Return the (X, Y) coordinate for the center point of the cell that contains the specified text.  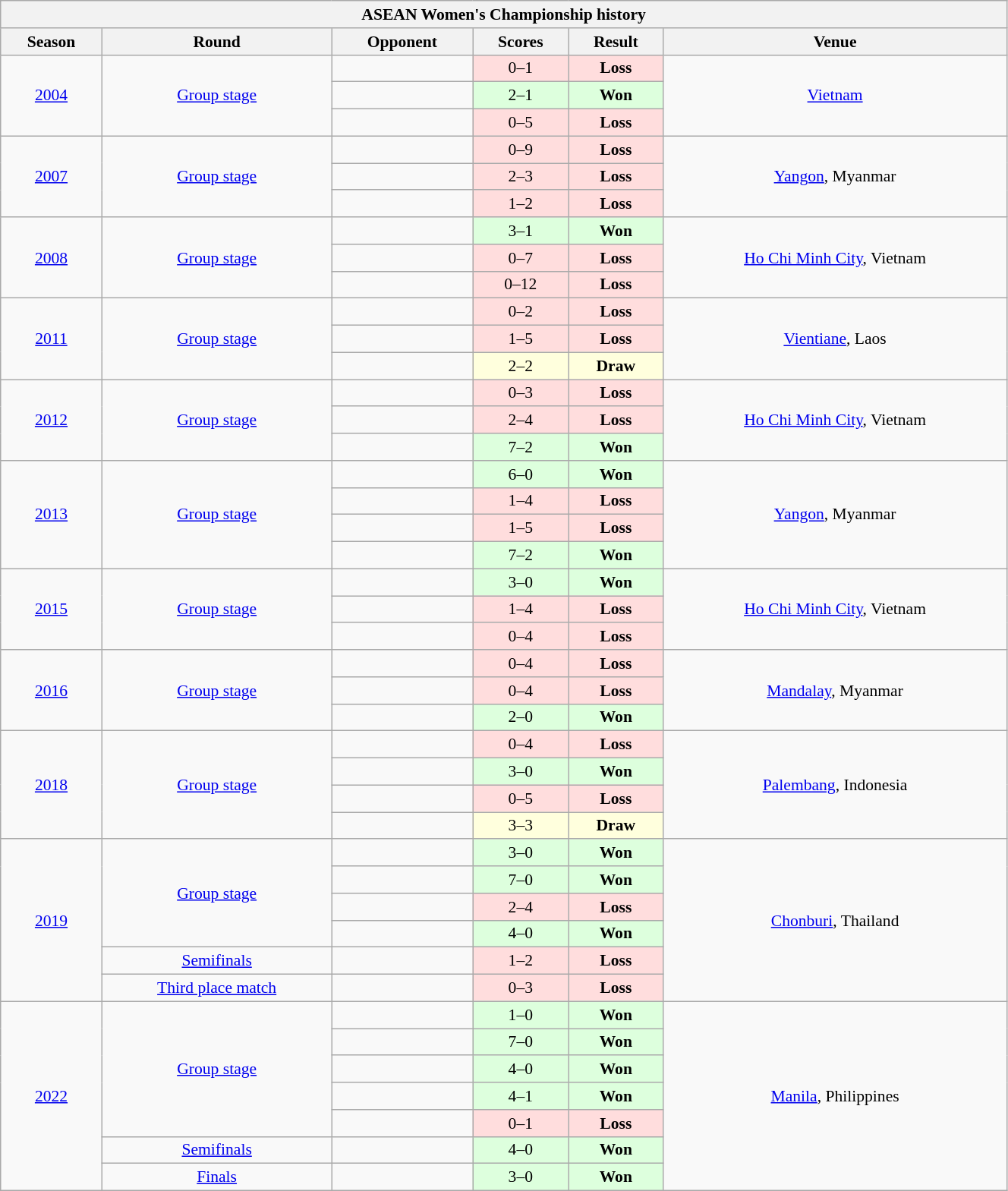
2022 (52, 1096)
0–7 (521, 258)
Vientiane, Laos (835, 339)
Chonburi, Thailand (835, 921)
Finals (217, 1177)
2008 (52, 258)
2018 (52, 785)
2–2 (521, 366)
Result (616, 42)
Opponent (402, 42)
1–0 (521, 1015)
3–3 (521, 826)
2016 (52, 691)
Scores (521, 42)
2004 (52, 96)
Round (217, 42)
2–0 (521, 717)
Palembang, Indonesia (835, 785)
Manila, Philippines (835, 1096)
2–3 (521, 177)
Third place match (217, 988)
2011 (52, 339)
2–1 (521, 96)
2013 (52, 515)
Season (52, 42)
2019 (52, 921)
Vietnam (835, 96)
ASEAN Women's Championship history (504, 14)
3–1 (521, 231)
0–12 (521, 285)
0–2 (521, 312)
6–0 (521, 474)
2015 (52, 609)
4–1 (521, 1096)
Mandalay, Myanmar (835, 691)
0–9 (521, 150)
2007 (52, 176)
2012 (52, 421)
Venue (835, 42)
